Provide the [x, y] coordinate of the cell's center where the given text is located.  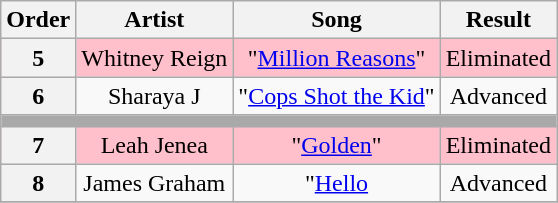
6 [38, 96]
"Hello [336, 183]
5 [38, 58]
"Million Reasons" [336, 58]
Artist [154, 20]
Order [38, 20]
Leah Jenea [154, 145]
Result [498, 20]
"Cops Shot the Kid" [336, 96]
7 [38, 145]
"Golden" [336, 145]
8 [38, 183]
James Graham [154, 183]
Song [336, 20]
Whitney Reign [154, 58]
Sharaya J [154, 96]
